From the cell containing the given text, extract its center point as [X, Y] coordinate. 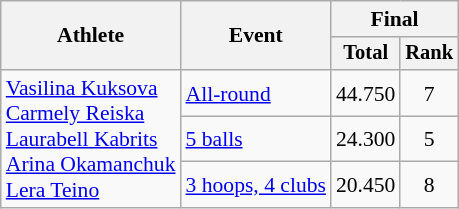
20.450 [366, 185]
24.300 [366, 139]
5 balls [256, 139]
3 hoops, 4 clubs [256, 185]
5 [429, 139]
Final [394, 19]
Total [366, 54]
Vasilina KuksovaCarmely ReiskaLaurabell KabritsArina OkamanchukLera Teino [91, 139]
7 [429, 93]
Athlete [91, 36]
44.750 [366, 93]
Rank [429, 54]
8 [429, 185]
All-round [256, 93]
Event [256, 36]
